Output the [x, y] coordinate of the center of the cell containing the given text.  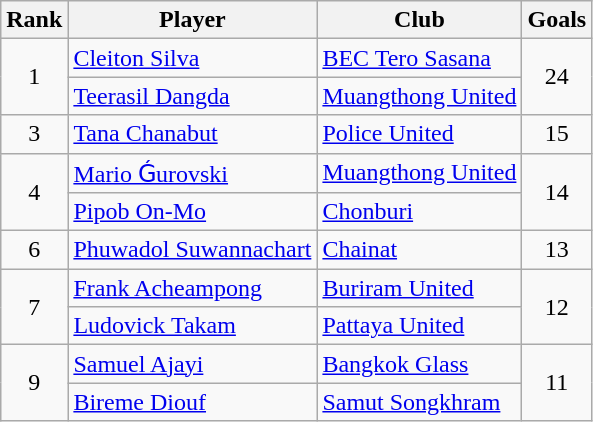
Phuwadol Suwannachart [192, 250]
1 [34, 77]
Rank [34, 20]
Club [420, 20]
Police United [420, 134]
Samuel Ajayi [192, 364]
14 [557, 192]
7 [34, 307]
Buriram United [420, 288]
Frank Acheampong [192, 288]
15 [557, 134]
Player [192, 20]
Mario Ǵurovski [192, 173]
4 [34, 192]
BEC Tero Sasana [420, 58]
Tana Chanabut [192, 134]
Goals [557, 20]
Ludovick Takam [192, 326]
11 [557, 383]
Pattaya United [420, 326]
Bangkok Glass [420, 364]
Cleiton Silva [192, 58]
13 [557, 250]
6 [34, 250]
Pipob On-Mo [192, 212]
Samut Songkhram [420, 402]
Teerasil Dangda [192, 96]
3 [34, 134]
Chainat [420, 250]
12 [557, 307]
Chonburi [420, 212]
Bireme Diouf [192, 402]
24 [557, 77]
9 [34, 383]
